Capture the cell that displays the provided text and extract its (X, Y) central coordinate. 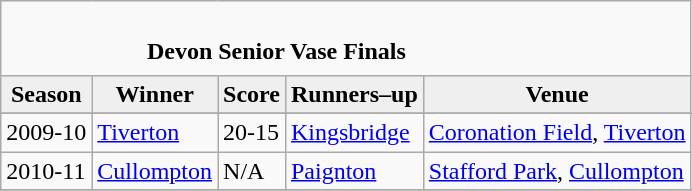
Venue (557, 94)
Stafford Park, Cullompton (557, 171)
Cullompton (155, 171)
Score (252, 94)
Runners–up (354, 94)
20-15 (252, 132)
Season (46, 94)
Winner (155, 94)
Kingsbridge (354, 132)
Tiverton (155, 132)
2009-10 (46, 132)
N/A (252, 171)
Paignton (354, 171)
2010-11 (46, 171)
Coronation Field, Tiverton (557, 132)
